From the cell containing the given text, extract its center point as [x, y] coordinate. 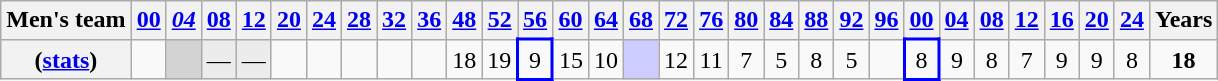
60 [571, 20]
56 [536, 20]
48 [464, 20]
Years [1183, 20]
16 [1062, 20]
72 [676, 20]
52 [500, 20]
64 [606, 20]
11 [712, 60]
32 [394, 20]
96 [886, 20]
Men's team [66, 20]
76 [712, 20]
10 [606, 60]
(stats) [66, 60]
36 [430, 20]
28 [358, 20]
15 [571, 60]
84 [782, 20]
19 [500, 60]
80 [746, 20]
88 [816, 20]
92 [852, 20]
68 [640, 20]
